Pinpoint the cell where the given text exists, returning its (x, y) midpoint coordinate. 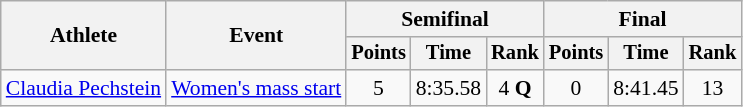
Event (256, 36)
5 (378, 88)
0 (576, 88)
Athlete (84, 36)
13 (713, 88)
Claudia Pechstein (84, 88)
Final (642, 19)
4 Q (515, 88)
8:35.58 (448, 88)
Women's mass start (256, 88)
Semifinal (444, 19)
8:41.45 (646, 88)
